From the cell containing the given text, extract its center point as (x, y) coordinate. 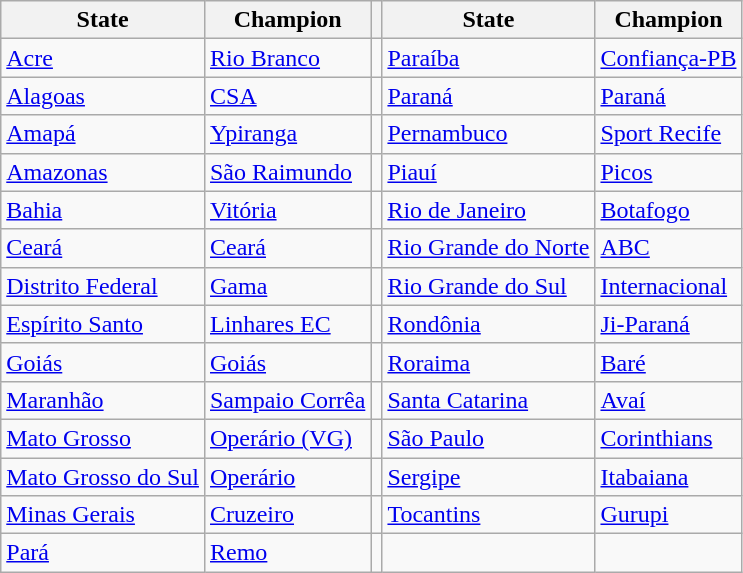
Itabaiana (668, 477)
São Raimundo (287, 172)
Mato Grosso do Sul (103, 477)
Internacional (668, 286)
Espírito Santo (103, 324)
Maranhão (103, 400)
Sport Recife (668, 134)
Rio Branco (287, 58)
Roraima (488, 362)
Santa Catarina (488, 400)
Alagoas (103, 96)
Sampaio Corrêa (287, 400)
Rio Grande do Sul (488, 286)
Distrito Federal (103, 286)
Botafogo (668, 210)
Rio de Janeiro (488, 210)
Rondônia (488, 324)
Cruzeiro (287, 515)
Ji-Paraná (668, 324)
Rio Grande do Norte (488, 248)
Avaí (668, 400)
Operário (287, 477)
Baré (668, 362)
Linhares EC (287, 324)
CSA (287, 96)
Minas Gerais (103, 515)
Piauí (488, 172)
ABC (668, 248)
Remo (287, 553)
Bahia (103, 210)
Tocantins (488, 515)
Pará (103, 553)
Gama (287, 286)
Amazonas (103, 172)
Acre (103, 58)
Amapá (103, 134)
Operário (VG) (287, 438)
Ypiranga (287, 134)
Mato Grosso (103, 438)
Pernambuco (488, 134)
Gurupi (668, 515)
Corinthians (668, 438)
Picos (668, 172)
Paraíba (488, 58)
Sergipe (488, 477)
Confiança-PB (668, 58)
Vitória (287, 210)
São Paulo (488, 438)
